Locate the cell with the specified text and output its (X, Y) center coordinate. 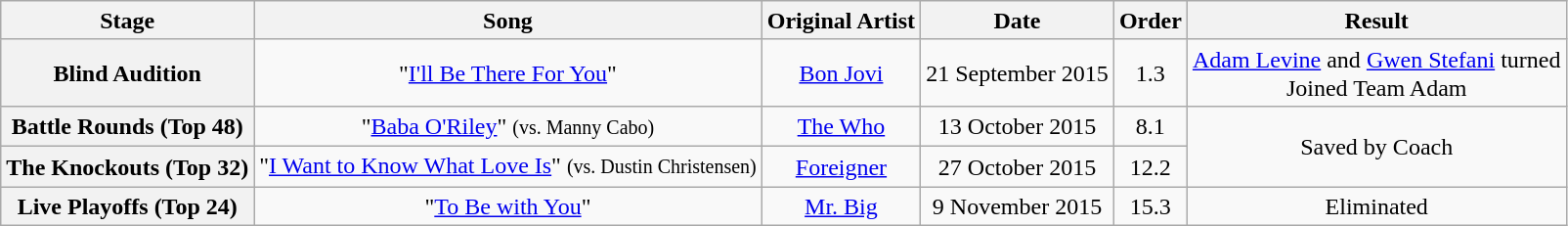
Mr. Big (841, 205)
Date (1018, 21)
Adam Levine and Gwen Stefani turnedJoined Team Adam (1376, 72)
Eliminated (1376, 205)
"I Want to Know What Love Is" (vs. Dustin Christensen) (508, 166)
12.2 (1150, 166)
Live Playoffs (Top 24) (127, 205)
"Baba O'Riley" (vs. Manny Cabo) (508, 125)
Result (1376, 21)
Order (1150, 21)
21 September 2015 (1018, 72)
Song (508, 21)
Original Artist (841, 21)
"I'll Be There For You" (508, 72)
Stage (127, 21)
8.1 (1150, 125)
13 October 2015 (1018, 125)
9 November 2015 (1018, 205)
The Who (841, 125)
Blind Audition (127, 72)
The Knockouts (Top 32) (127, 166)
Foreigner (841, 166)
1.3 (1150, 72)
15.3 (1150, 205)
27 October 2015 (1018, 166)
Bon Jovi (841, 72)
"To Be with You" (508, 205)
Saved by Coach (1376, 146)
Battle Rounds (Top 48) (127, 125)
